Find where the given text appears and provide that cell's center as (X, Y) coordinate. 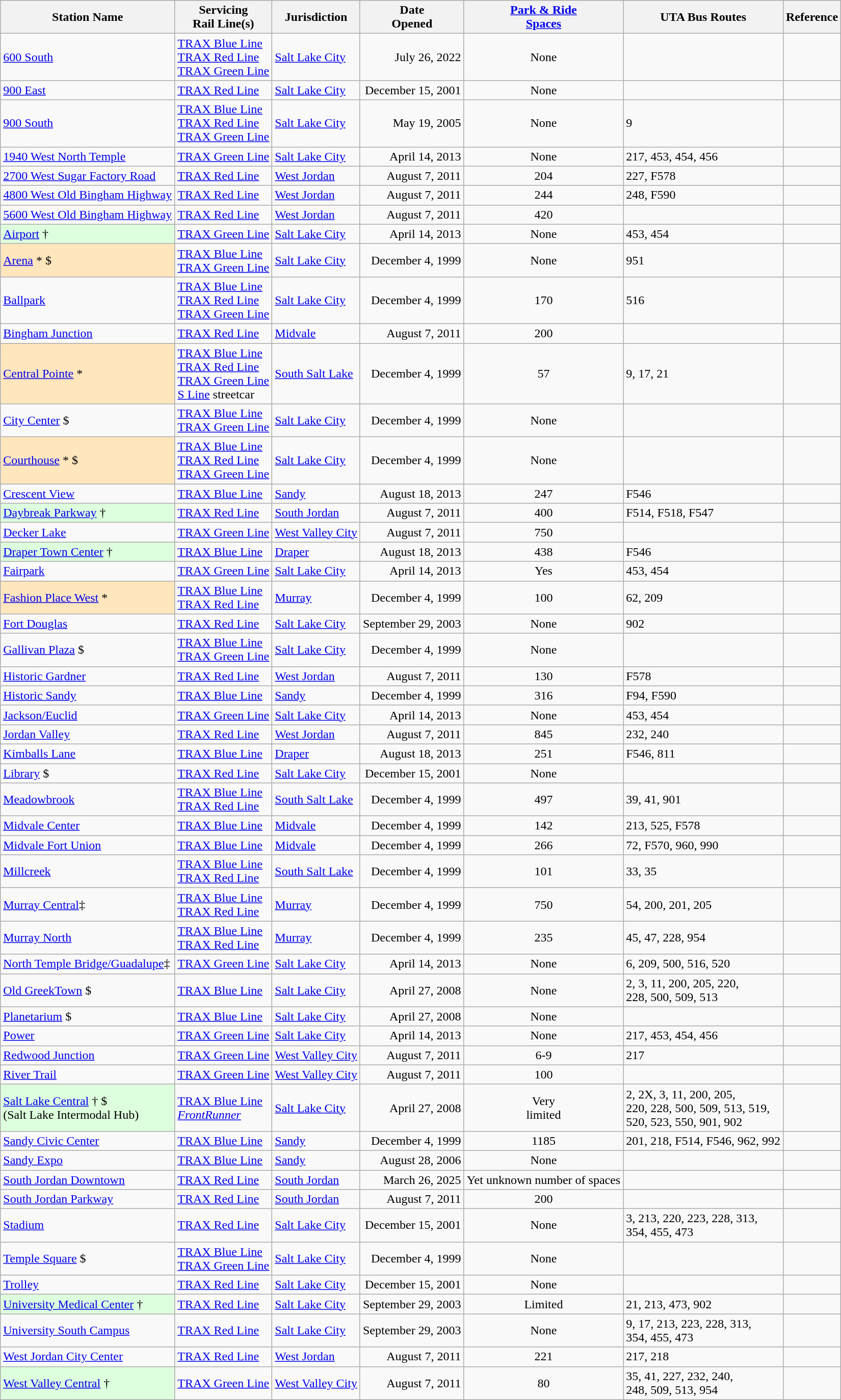
Decker Lake (88, 532)
Yet unknown number of spaces (543, 1179)
5600 West Old Bingham Highway (88, 214)
TRAX Blue Line FrontRunner (223, 1108)
217 (703, 1055)
South Jordan Downtown (88, 1179)
Sandy Expo (88, 1160)
City Center $ (88, 421)
West Valley Central † (88, 1383)
142 (543, 826)
Arena * $ (88, 260)
Station Name (88, 17)
438 (543, 552)
54, 200, 201, 205 (703, 905)
951 (703, 260)
80 (543, 1383)
Fashion Place West * (88, 597)
Temple Square $ (88, 1258)
1940 West North Temple (88, 156)
Jurisdiction (316, 17)
Park & RideSpaces (543, 17)
400 (543, 513)
Verylimited (543, 1108)
900 South (88, 123)
Planetarium $ (88, 1016)
845 (543, 734)
213, 525, F578 (703, 826)
6, 209, 500, 516, 520 (703, 964)
F94, F590 (703, 695)
TRAX Blue Line TRAX Red Line TRAX Green Line S Line streetcar (223, 374)
Library $ (88, 773)
3, 213, 220, 223, 228, 313,354, 455, 473 (703, 1226)
Daybreak Parkway † (88, 513)
Courthouse * $ (88, 461)
244 (543, 195)
247 (543, 494)
266 (543, 845)
Murray North (88, 937)
Gallivan Plaza $ (88, 650)
Trolley (88, 1285)
Midvale Center (88, 826)
497 (543, 800)
Salt Lake Central † $(Salt Lake Intermodal Hub) (88, 1108)
August 28, 2006 (412, 1160)
72, F570, 960, 990 (703, 845)
33, 35 (703, 871)
62, 209 (703, 597)
130 (543, 676)
Historic Gardner (88, 676)
39, 41, 901 (703, 800)
420 (543, 214)
UTA Bus Routes (703, 17)
101 (543, 871)
Jackson/Euclid (88, 715)
Central Pointe * (88, 374)
316 (543, 695)
21, 213, 473, 902 (703, 1304)
Yes (543, 571)
232, 240 (703, 734)
35, 41, 227, 232, 240,248, 509, 513, 954 (703, 1383)
DateOpened (412, 17)
1185 (543, 1141)
River Trail (88, 1074)
West Jordan City Center (88, 1357)
Fort Douglas (88, 624)
Bingham Junction (88, 333)
Millcreek (88, 871)
251 (543, 753)
221 (543, 1357)
South Jordan Parkway (88, 1199)
Sandy Civic Center (88, 1141)
227, F578 (703, 176)
Jordan Valley (88, 734)
600 South (88, 57)
201, 218, F514, F546, 962, 992 (703, 1141)
F514, F518, F547 (703, 513)
45, 47, 228, 954 (703, 937)
ServicingRail Line(s) (223, 17)
Draper Town Center † (88, 552)
6-9 (543, 1055)
Ballpark (88, 300)
2, 2X, 3, 11, 200, 205,220, 228, 500, 509, 513, 519,520, 523, 550, 901, 902 (703, 1108)
2700 West Sugar Factory Road (88, 176)
Midvale Fort Union (88, 845)
Crescent View (88, 494)
9, 17, 21 (703, 374)
May 19, 2005 (412, 123)
2, 3, 11, 200, 205, 220,228, 500, 509, 513 (703, 990)
516 (703, 300)
Historic Sandy (88, 695)
Old GreekTown $ (88, 990)
Reference (811, 17)
Airport † (88, 234)
July 26, 2022 (412, 57)
University Medical Center † (88, 1304)
Stadium (88, 1226)
4800 West Old Bingham Highway (88, 195)
Power (88, 1036)
F578 (703, 676)
217, 218 (703, 1357)
902 (703, 624)
170 (543, 300)
March 26, 2025 (412, 1179)
57 (543, 374)
9 (703, 123)
9, 17, 213, 223, 228, 313,354, 455, 473 (703, 1331)
Redwood Junction (88, 1055)
Kimballs Lane (88, 753)
Murray Central‡ (88, 905)
F546, 811 (703, 753)
North Temple Bridge/Guadalupe‡ (88, 964)
University South Campus (88, 1331)
235 (543, 937)
248, F590 (703, 195)
204 (543, 176)
Meadowbrook (88, 800)
900 East (88, 90)
Limited (543, 1304)
Fairpark (88, 571)
